Search for the cell housing the specified text and yield its [X, Y] center coordinate. 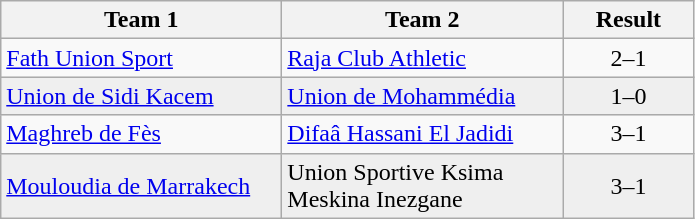
Difaâ Hassani El Jadidi [422, 134]
Union de Mohammédia [422, 96]
Union Sportive Ksima Meskina Inezgane [422, 186]
Maghreb de Fès [142, 134]
2–1 [628, 58]
Team 1 [142, 20]
Mouloudia de Marrakech [142, 186]
1–0 [628, 96]
Result [628, 20]
Raja Club Athletic [422, 58]
Union de Sidi Kacem [142, 96]
Fath Union Sport [142, 58]
Team 2 [422, 20]
